Provide the [X, Y] coordinate of the cell's center where the given text is located.  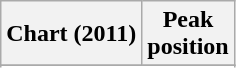
Peakposition [188, 34]
Chart (2011) [72, 34]
